Extract the [x, y] coordinate from the center of the cell holding the provided text.  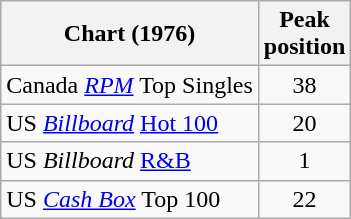
US Cash Box Top 100 [130, 199]
38 [304, 85]
Chart (1976) [130, 34]
US Billboard R&B [130, 161]
Canada RPM Top Singles [130, 85]
22 [304, 199]
20 [304, 123]
Peakposition [304, 34]
US Billboard Hot 100 [130, 123]
1 [304, 161]
